Identify which cell holds the provided text, then report its (X, Y) central coordinate. 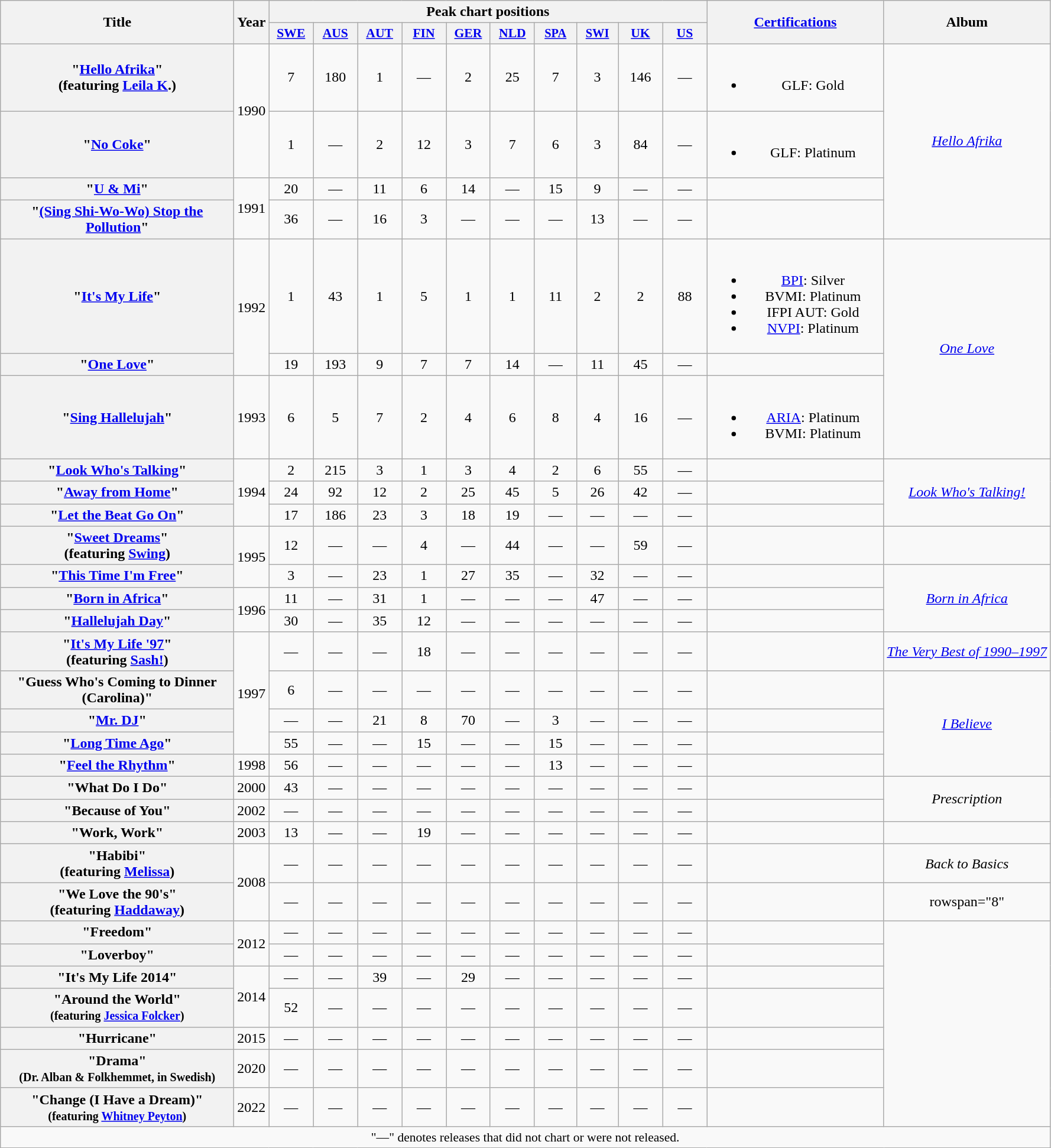
"No Coke" (117, 144)
"What Do I Do" (117, 788)
"One Love" (117, 365)
1993 (252, 417)
"Look Who's Talking" (117, 470)
Hello Afrika (967, 141)
"Work, Work" (117, 833)
193 (336, 365)
"Sing Hallelujah" (117, 417)
One Love (967, 349)
Look Who's Talking! (967, 492)
GLF: Platinum (796, 144)
1996 (252, 609)
180 (336, 77)
"Hurricane" (117, 1038)
2022 (252, 1107)
56 (291, 766)
Certifications (796, 22)
1991 (252, 208)
1998 (252, 766)
"Freedom" (117, 932)
146 (641, 77)
NLD (512, 34)
70 (468, 720)
2003 (252, 833)
"Because of You" (117, 810)
Peak chart positions (488, 12)
42 (641, 492)
GER (468, 34)
"Guess Who's Coming to Dinner (Carolina)" (117, 689)
"We Love the 90's"(featuring Haddaway) (117, 902)
SWE (291, 34)
47 (597, 598)
"It's My Life 2014" (117, 977)
2020 (252, 1069)
"Sweet Dreams"(featuring Swing) (117, 545)
1995 (252, 557)
24 (291, 492)
17 (291, 515)
I Believe (967, 724)
36 (291, 220)
"Mr. DJ" (117, 720)
2015 (252, 1038)
AUT (379, 34)
27 (468, 576)
1994 (252, 492)
SPA (556, 34)
"Loverboy" (117, 955)
"U & Mi" (117, 189)
215 (336, 470)
44 (512, 545)
"Hello Afrika"(featuring Leila K.) (117, 77)
SWI (597, 34)
92 (336, 492)
ARIA: PlatinumBVMI: Platinum (796, 417)
2002 (252, 810)
"Let the Beat Go On" (117, 515)
UK (641, 34)
Year (252, 22)
The Very Best of 1990–1997 (967, 651)
"Around the World"(featuring Jessica Folcker) (117, 1007)
2012 (252, 943)
1990 (252, 111)
52 (291, 1007)
Back to Basics (967, 863)
"It's My Life" (117, 296)
32 (597, 576)
26 (597, 492)
rowspan="8" (967, 902)
59 (641, 545)
"Feel the Rhythm" (117, 766)
84 (641, 144)
"Change (I Have a Dream)"(featuring Whitney Peyton) (117, 1107)
"It's My Life '97"(featuring Sash!) (117, 651)
GLF: Gold (796, 77)
"(Sing Shi-Wo-Wo) Stop the Pollution" (117, 220)
186 (336, 515)
30 (291, 621)
"Away from Home" (117, 492)
Born in Africa (967, 598)
"Hallelujah Day" (117, 621)
"Long Time Ago" (117, 743)
31 (379, 598)
2014 (252, 997)
Prescription (967, 799)
Title (117, 22)
88 (685, 296)
"This Time I'm Free" (117, 576)
29 (468, 977)
AUS (336, 34)
FIN (424, 34)
21 (379, 720)
1992 (252, 307)
"—" denotes releases that did not chart or were not released. (525, 1137)
"Born in Africa" (117, 598)
1997 (252, 693)
Album (967, 22)
US (685, 34)
20 (291, 189)
2008 (252, 883)
39 (379, 977)
BPI: SilverBVMI: PlatinumIFPI AUT: GoldNVPI: Platinum (796, 296)
"Drama"(Dr. Alban & Folkhemmet, in Swedish) (117, 1069)
2000 (252, 788)
"Habibi"(featuring Melissa) (117, 863)
